Locate the cell with the specified text and output its [X, Y] center coordinate. 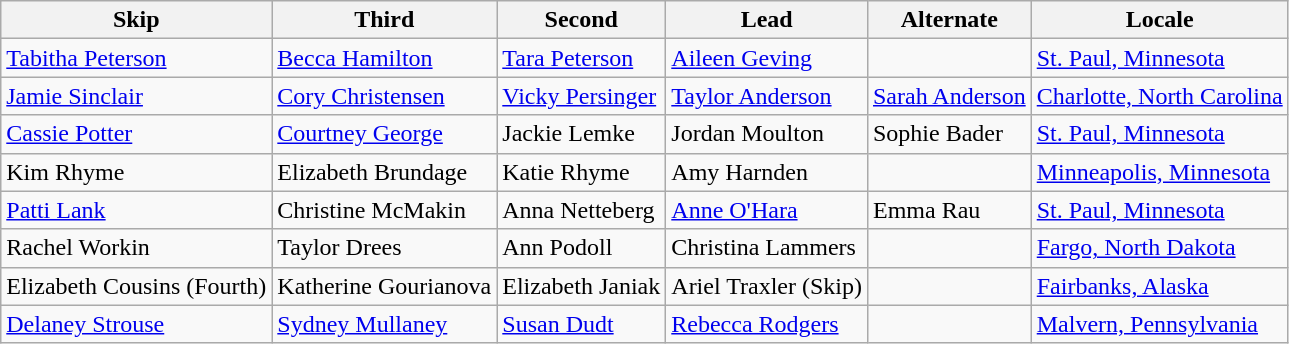
Patti Lank [136, 210]
Rebecca Rodgers [767, 324]
Minneapolis, Minnesota [1160, 172]
Delaney Strouse [136, 324]
Kim Rhyme [136, 172]
Jackie Lemke [582, 134]
Taylor Drees [384, 248]
Becca Hamilton [384, 58]
Tara Peterson [582, 58]
Emma Rau [949, 210]
Fairbanks, Alaska [1160, 286]
Elizabeth Janiak [582, 286]
Skip [136, 20]
Elizabeth Brundage [384, 172]
Katherine Gourianova [384, 286]
Anne O'Hara [767, 210]
Ariel Traxler (Skip) [767, 286]
Sarah Anderson [949, 96]
Alternate [949, 20]
Malvern, Pennsylvania [1160, 324]
Elizabeth Cousins (Fourth) [136, 286]
Lead [767, 20]
Susan Dudt [582, 324]
Katie Rhyme [582, 172]
Aileen Geving [767, 58]
Third [384, 20]
Courtney George [384, 134]
Jamie Sinclair [136, 96]
Ann Podoll [582, 248]
Amy Harnden [767, 172]
Christine McMakin [384, 210]
Vicky Persinger [582, 96]
Cassie Potter [136, 134]
Second [582, 20]
Cory Christensen [384, 96]
Anna Netteberg [582, 210]
Taylor Anderson [767, 96]
Christina Lammers [767, 248]
Fargo, North Dakota [1160, 248]
Locale [1160, 20]
Charlotte, North Carolina [1160, 96]
Rachel Workin [136, 248]
Jordan Moulton [767, 134]
Sophie Bader [949, 134]
Sydney Mullaney [384, 324]
Tabitha Peterson [136, 58]
